Return the [x, y] coordinate for the center point of the cell that contains the specified text.  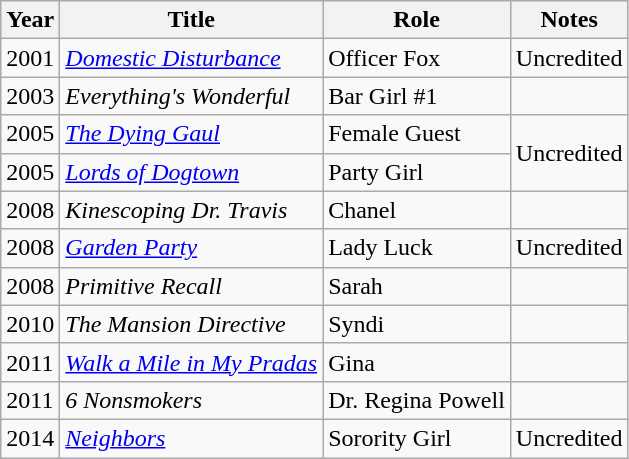
Neighbors [192, 438]
Dr. Regina Powell [417, 400]
6 Nonsmokers [192, 400]
Notes [569, 20]
2003 [30, 96]
Domestic Disturbance [192, 58]
Lords of Dogtown [192, 172]
Chanel [417, 210]
Sorority Girl [417, 438]
Bar Girl #1 [417, 96]
2001 [30, 58]
Year [30, 20]
The Mansion Directive [192, 324]
Walk a Mile in My Pradas [192, 362]
Party Girl [417, 172]
Female Guest [417, 134]
Gina [417, 362]
Role [417, 20]
Syndi [417, 324]
2014 [30, 438]
The Dying Gaul [192, 134]
Officer Fox [417, 58]
Sarah [417, 286]
Everything's Wonderful [192, 96]
Kinescoping Dr. Travis [192, 210]
Lady Luck [417, 248]
2010 [30, 324]
Primitive Recall [192, 286]
Garden Party [192, 248]
Title [192, 20]
